Locate the cell with the specified text and output its [x, y] center coordinate. 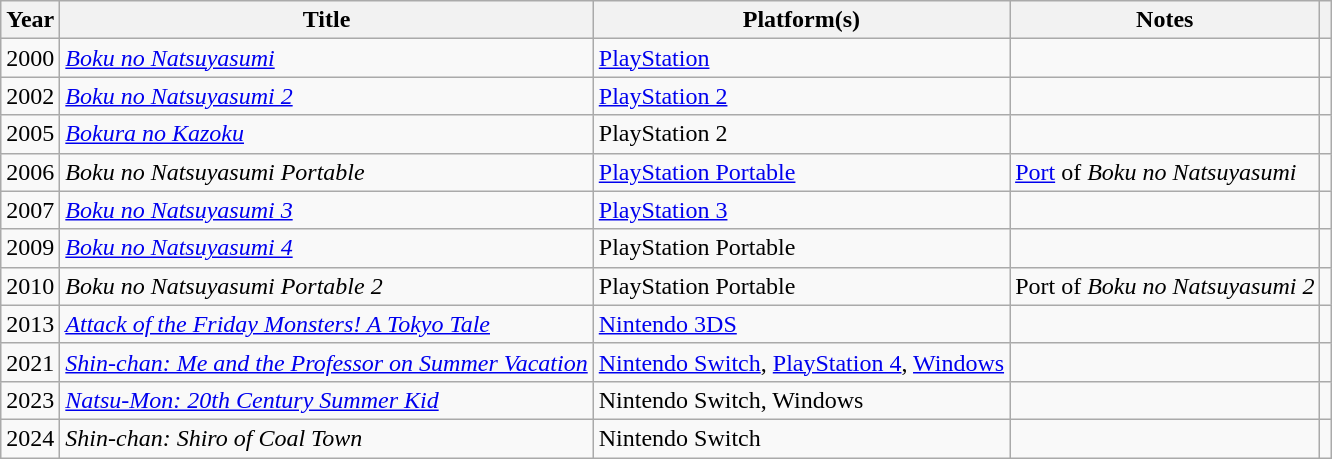
Boku no Natsuyasumi [326, 58]
Boku no Natsuyasumi 3 [326, 210]
Title [326, 20]
Boku no Natsuyasumi 4 [326, 248]
Nintendo Switch [801, 438]
Notes [1165, 20]
Nintendo Switch, PlayStation 4, Windows [801, 362]
Nintendo 3DS [801, 324]
2000 [30, 58]
Port of Boku no Natsuyasumi [1165, 172]
2002 [30, 96]
2024 [30, 438]
Attack of the Friday Monsters! A Tokyo Tale [326, 324]
2009 [30, 248]
2005 [30, 134]
2007 [30, 210]
Year [30, 20]
Boku no Natsuyasumi Portable 2 [326, 286]
2013 [30, 324]
Natsu-Mon: 20th Century Summer Kid [326, 400]
Nintendo Switch, Windows [801, 400]
2010 [30, 286]
PlayStation [801, 58]
Boku no Natsuyasumi 2 [326, 96]
2021 [30, 362]
Boku no Natsuyasumi Portable [326, 172]
Platform(s) [801, 20]
Port of Boku no Natsuyasumi 2 [1165, 286]
2006 [30, 172]
Shin-chan: Me and the Professor on Summer Vacation [326, 362]
PlayStation 3 [801, 210]
2023 [30, 400]
Shin-chan: Shiro of Coal Town [326, 438]
Bokura no Kazoku [326, 134]
